Extract the (X, Y) coordinate from the center of the cell holding the provided text.  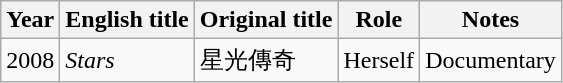
Herself (379, 60)
星光傳奇 (266, 60)
Documentary (491, 60)
2008 (30, 60)
Role (379, 20)
Notes (491, 20)
Original title (266, 20)
Year (30, 20)
English title (127, 20)
Stars (127, 60)
